Find where the given text appears and provide that cell's center as [x, y] coordinate. 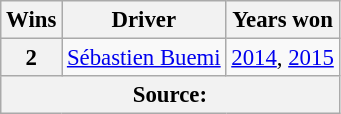
2014, 2015 [282, 58]
Wins [32, 20]
Sébastien Buemi [144, 58]
Years won [282, 20]
2 [32, 58]
Source: [170, 95]
Driver [144, 20]
